Locate the cell with the specified text and output its [x, y] center coordinate. 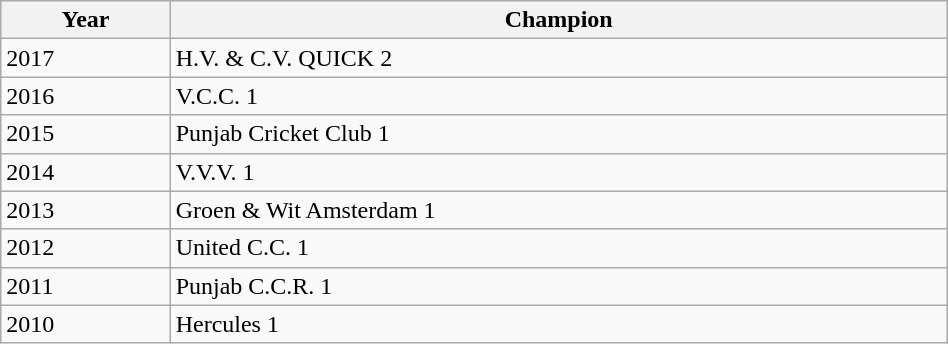
Year [86, 20]
2012 [86, 248]
V.C.C. 1 [558, 96]
2010 [86, 324]
2017 [86, 58]
Punjab Cricket Club 1 [558, 134]
Punjab C.C.R. 1 [558, 286]
2014 [86, 172]
2013 [86, 210]
2011 [86, 286]
United C.C. 1 [558, 248]
2015 [86, 134]
Hercules 1 [558, 324]
2016 [86, 96]
V.V.V. 1 [558, 172]
Groen & Wit Amsterdam 1 [558, 210]
Champion [558, 20]
H.V. & C.V. QUICK 2 [558, 58]
